Identify which cell holds the provided text, then report its [X, Y] central coordinate. 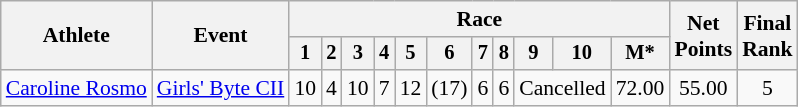
Girls' Byte CII [221, 88]
(17) [449, 88]
2 [332, 54]
1 [305, 54]
M* [640, 54]
Event [221, 36]
Caroline Rosmo [76, 88]
55.00 [703, 88]
Race [479, 19]
Final Rank [768, 36]
8 [504, 54]
NetPoints [703, 36]
Cancelled [562, 88]
3 [358, 54]
Athlete [76, 36]
72.00 [640, 88]
9 [533, 54]
12 [411, 88]
